Return the (X, Y) coordinate for the center point of the cell that contains the specified text.  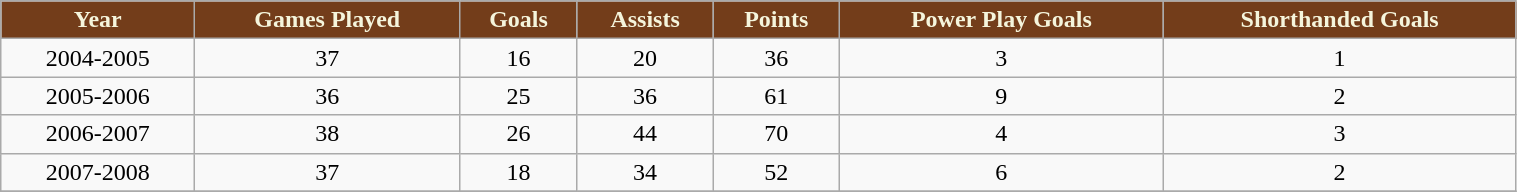
Year (98, 20)
20 (645, 58)
34 (645, 172)
70 (776, 134)
9 (1002, 96)
Assists (645, 20)
38 (328, 134)
Points (776, 20)
Power Play Goals (1002, 20)
2006-2007 (98, 134)
61 (776, 96)
18 (519, 172)
2004-2005 (98, 58)
26 (519, 134)
4 (1002, 134)
1 (1340, 58)
2005-2006 (98, 96)
Goals (519, 20)
16 (519, 58)
6 (1002, 172)
44 (645, 134)
Shorthanded Goals (1340, 20)
Games Played (328, 20)
25 (519, 96)
52 (776, 172)
2007-2008 (98, 172)
